Scan for the cell matching the given text and deliver its [X, Y] coordinate at center. 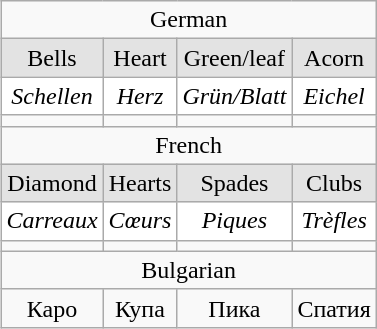
French [188, 145]
Diamond [52, 183]
Trèfles [334, 221]
Piques [234, 221]
Каро [52, 308]
Спатия [334, 308]
Купа [140, 308]
Schellen [52, 96]
Cœurs [140, 221]
Grün/Blatt [234, 96]
Heart [140, 58]
Herz [140, 96]
German [188, 20]
Spades [234, 183]
Green/leaf [234, 58]
Пика [234, 308]
Bulgarian [188, 270]
Clubs [334, 183]
Eichel [334, 96]
Hearts [140, 183]
Acorn [334, 58]
Carreaux [52, 221]
Bells [52, 58]
